Capture the cell that displays the provided text and extract its [X, Y] central coordinate. 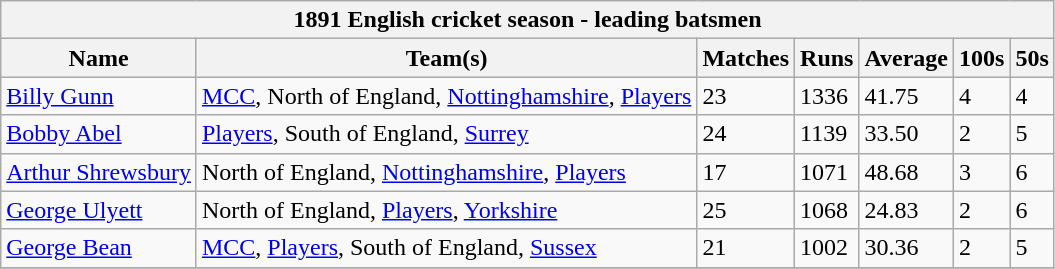
1336 [827, 96]
MCC, North of England, Nottinghamshire, Players [446, 96]
100s [982, 58]
41.75 [906, 96]
3 [982, 172]
48.68 [906, 172]
Arthur Shrewsbury [99, 172]
50s [1032, 58]
24.83 [906, 210]
23 [746, 96]
Bobby Abel [99, 134]
North of England, Nottinghamshire, Players [446, 172]
Billy Gunn [99, 96]
21 [746, 248]
George Bean [99, 248]
30.36 [906, 248]
Team(s) [446, 58]
1068 [827, 210]
Name [99, 58]
MCC, Players, South of England, Sussex [446, 248]
17 [746, 172]
25 [746, 210]
1071 [827, 172]
North of England, Players, Yorkshire [446, 210]
33.50 [906, 134]
24 [746, 134]
Average [906, 58]
1139 [827, 134]
1891 English cricket season - leading batsmen [528, 20]
1002 [827, 248]
George Ulyett [99, 210]
Players, South of England, Surrey [446, 134]
Runs [827, 58]
Matches [746, 58]
